Search for the cell housing the specified text and yield its (X, Y) center coordinate. 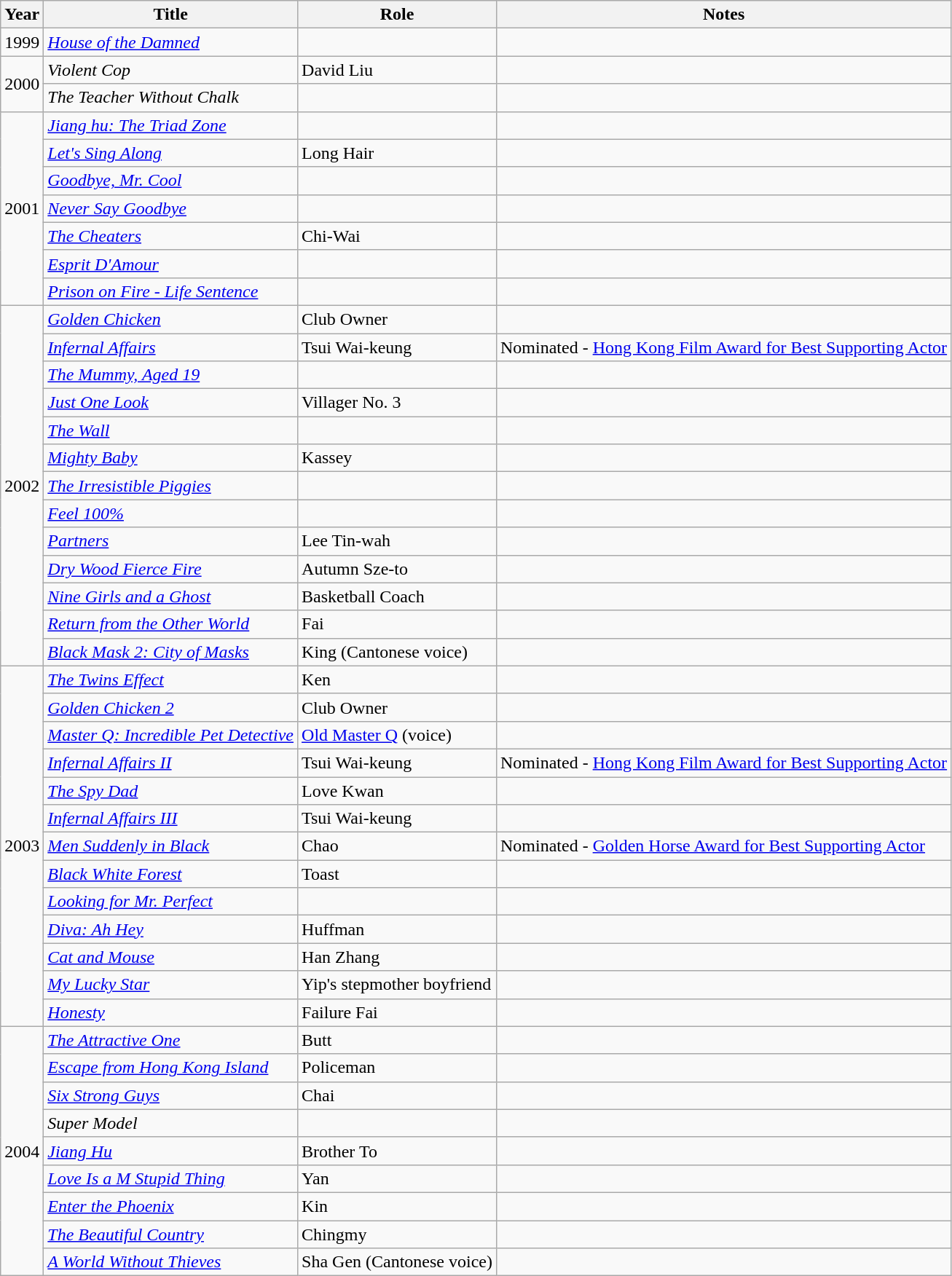
Jiang Hu (170, 1151)
Kassey (398, 458)
Just One Look (170, 403)
Yip's stepmother boyfriend (398, 985)
Fai (398, 624)
2004 (22, 1151)
Year (22, 15)
Autumn Sze-to (398, 569)
Chingmy (398, 1234)
Escape from Hong Kong Island (170, 1068)
Esprit D'Amour (170, 264)
Policeman (398, 1068)
Chi-Wai (398, 236)
Violent Cop (170, 70)
Brother To (398, 1151)
Goodbye, Mr. Cool (170, 181)
Villager No. 3 (398, 403)
The Attractive One (170, 1040)
Long Hair (398, 153)
Let's Sing Along (170, 153)
Failure Fai (398, 1012)
The Teacher Without Chalk (170, 98)
Butt (398, 1040)
Infernal Affairs III (170, 819)
The Twins Effect (170, 680)
Diva: Ah Hey (170, 929)
Role (398, 15)
Han Zhang (398, 957)
Nominated - Golden Horse Award for Best Supporting Actor (723, 846)
1999 (22, 42)
Return from the Other World (170, 624)
Infernal Affairs (170, 347)
2002 (22, 485)
Master Q: Incredible Pet Detective (170, 735)
Partners (170, 541)
Basketball Coach (398, 596)
House of the Damned (170, 42)
Black White Forest (170, 874)
Prison on Fire - Life Sentence (170, 291)
Cat and Mouse (170, 957)
2001 (22, 208)
The Mummy, Aged 19 (170, 375)
Lee Tin-wah (398, 541)
The Cheaters (170, 236)
A World Without Thieves (170, 1262)
Infernal Affairs II (170, 763)
Men Suddenly in Black (170, 846)
Feel 100% (170, 513)
Six Strong Guys (170, 1095)
Super Model (170, 1123)
My Lucky Star (170, 985)
2003 (22, 846)
Black Mask 2: City of Masks (170, 652)
2000 (22, 84)
Nine Girls and a Ghost (170, 596)
Old Master Q (voice) (398, 735)
Huffman (398, 929)
The Spy Dad (170, 790)
Chao (398, 846)
Ken (398, 680)
The Beautiful Country (170, 1234)
Love Kwan (398, 790)
Title (170, 15)
Notes (723, 15)
Kin (398, 1206)
Looking for Mr. Perfect (170, 902)
Golden Chicken 2 (170, 707)
Enter the Phoenix (170, 1206)
Yan (398, 1178)
Mighty Baby (170, 458)
Dry Wood Fierce Fire (170, 569)
Sha Gen (Cantonese voice) (398, 1262)
Golden Chicken (170, 319)
Jiang hu: The Triad Zone (170, 125)
Toast (398, 874)
Chai (398, 1095)
The Wall (170, 430)
Love Is a M Stupid Thing (170, 1178)
Honesty (170, 1012)
King (Cantonese voice) (398, 652)
David Liu (398, 70)
Never Say Goodbye (170, 208)
The Irresistible Piggies (170, 486)
